Identify which cell holds the provided text, then report its (X, Y) central coordinate. 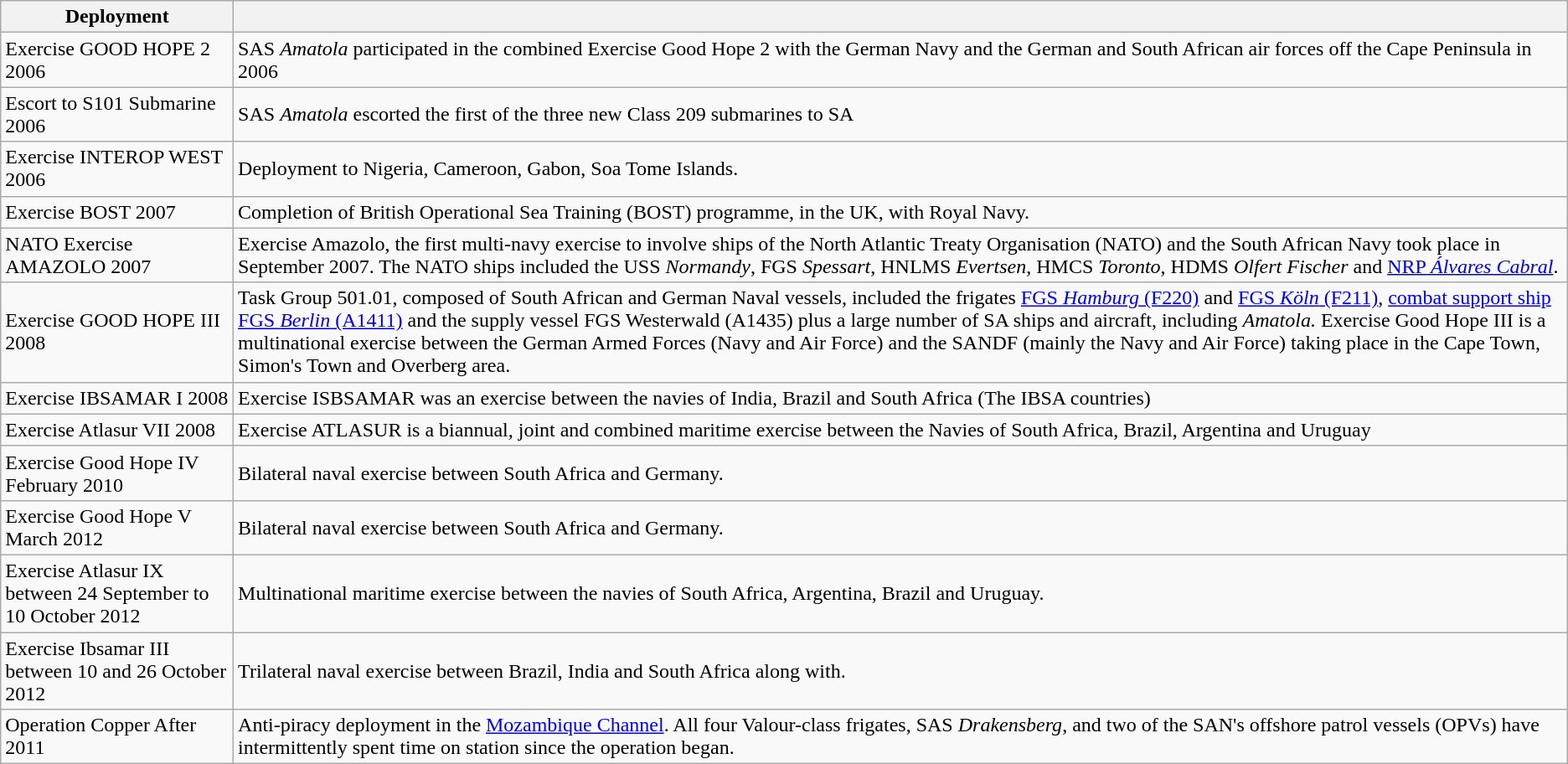
Deployment to Nigeria, Cameroon, Gabon, Soa Tome Islands. (901, 169)
SAS Amatola escorted the first of the three new Class 209 submarines to SA (901, 114)
Exercise IBSAMAR I 2008 (117, 398)
Exercise BOST 2007 (117, 212)
Exercise GOOD HOPE III 2008 (117, 332)
Exercise GOOD HOPE 2 2006 (117, 60)
Operation Copper After 2011 (117, 737)
Completion of British Operational Sea Training (BOST) programme, in the UK, with Royal Navy. (901, 212)
Exercise Good Hope V March 2012 (117, 528)
Exercise Atlasur IX between 24 September to 10 October 2012 (117, 593)
NATO Exercise AMAZOLO 2007 (117, 255)
Exercise Ibsamar III between 10 and 26 October 2012 (117, 670)
Exercise Good Hope IV February 2010 (117, 472)
Exercise ATLASUR is a biannual, joint and combined maritime exercise between the Navies of South Africa, Brazil, Argentina and Uruguay (901, 430)
Exercise INTEROP WEST 2006 (117, 169)
Deployment (117, 17)
Exercise ISBSAMAR was an exercise between the navies of India, Brazil and South Africa (The IBSA countries) (901, 398)
Exercise Atlasur VII 2008 (117, 430)
Multinational maritime exercise between the navies of South Africa, Argentina, Brazil and Uruguay. (901, 593)
Escort to S101 Submarine 2006 (117, 114)
Trilateral naval exercise between Brazil, India and South Africa along with. (901, 670)
